Scan for the cell matching the given text and deliver its (x, y) coordinate at center. 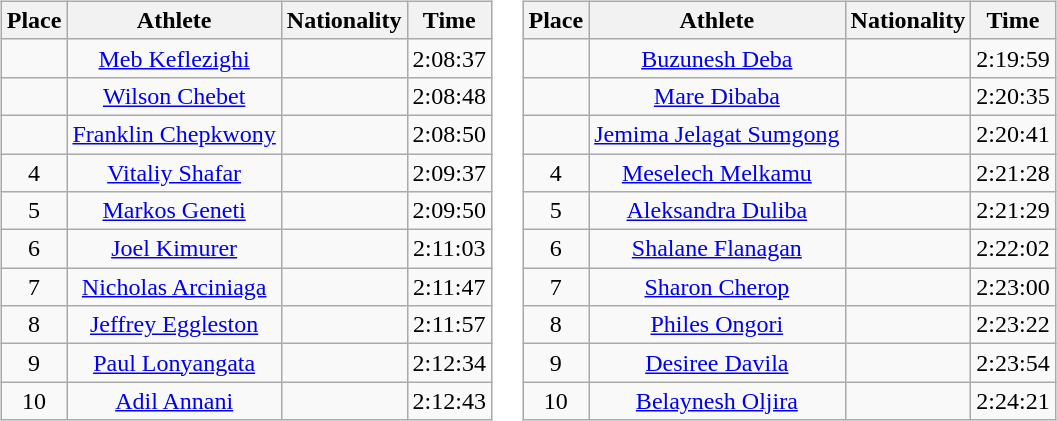
2:24:21 (1013, 401)
Joel Kimurer (174, 249)
Jeffrey Eggleston (174, 325)
2:20:41 (1013, 134)
2:23:22 (1013, 325)
2:11:03 (449, 249)
2:12:43 (449, 401)
2:08:50 (449, 134)
Nicholas Arciniaga (174, 287)
Belaynesh Oljira (717, 401)
2:23:54 (1013, 363)
2:23:00 (1013, 287)
Philes Ongori (717, 325)
2:08:37 (449, 58)
Paul Lonyangata (174, 363)
Franklin Chepkwony (174, 134)
2:22:02 (1013, 249)
Mare Dibaba (717, 96)
2:19:59 (1013, 58)
Buzunesh Deba (717, 58)
Desiree Davila (717, 363)
Shalane Flanagan (717, 249)
Markos Geneti (174, 211)
Meb Keflezighi (174, 58)
Vitaliy Shafar (174, 173)
2:08:48 (449, 96)
2:09:50 (449, 211)
2:11:57 (449, 325)
Adil Annani (174, 401)
Aleksandra Duliba (717, 211)
2:20:35 (1013, 96)
2:09:37 (449, 173)
2:21:28 (1013, 173)
Sharon Cherop (717, 287)
2:12:34 (449, 363)
Meselech Melkamu (717, 173)
2:11:47 (449, 287)
Wilson Chebet (174, 96)
Jemima Jelagat Sumgong (717, 134)
2:21:29 (1013, 211)
